Detect which cell encompasses the target text, then output its (X, Y) center coordinate. 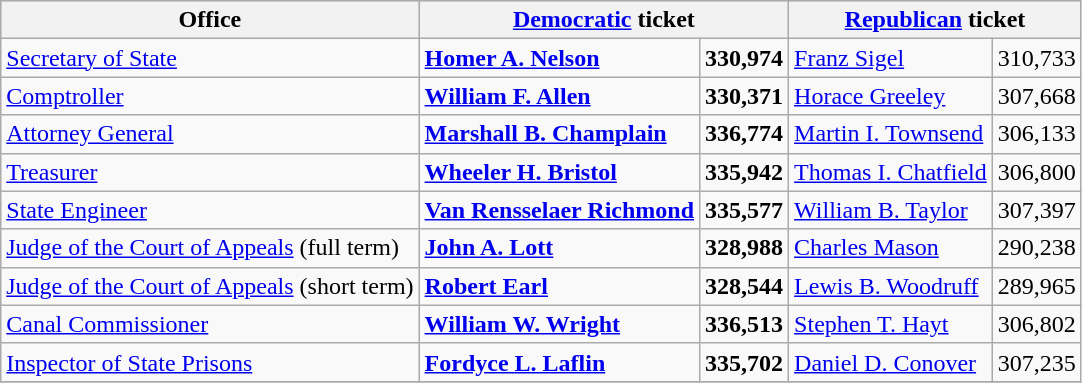
328,988 (744, 248)
Office (210, 20)
Canal Commissioner (210, 324)
328,544 (744, 286)
Horace Greeley (891, 96)
307,235 (1036, 362)
Secretary of State (210, 58)
Lewis B. Woodruff (891, 286)
330,974 (744, 58)
Daniel D. Conover (891, 362)
Robert Earl (559, 286)
330,371 (744, 96)
336,774 (744, 134)
Comptroller (210, 96)
336,513 (744, 324)
Judge of the Court of Appeals (full term) (210, 248)
John A. Lott (559, 248)
Attorney General (210, 134)
Inspector of State Prisons (210, 362)
Fordyce L. Laflin (559, 362)
289,965 (1036, 286)
Thomas I. Chatfield (891, 172)
310,733 (1036, 58)
Stephen T. Hayt (891, 324)
Marshall B. Champlain (559, 134)
306,802 (1036, 324)
Wheeler H. Bristol (559, 172)
Van Rensselaer Richmond (559, 210)
307,397 (1036, 210)
Republican ticket (936, 20)
Democratic ticket (604, 20)
Judge of the Court of Appeals (short term) (210, 286)
William W. Wright (559, 324)
335,702 (744, 362)
Martin I. Townsend (891, 134)
306,133 (1036, 134)
State Engineer (210, 210)
306,800 (1036, 172)
335,577 (744, 210)
William B. Taylor (891, 210)
Charles Mason (891, 248)
290,238 (1036, 248)
307,668 (1036, 96)
Treasurer (210, 172)
William F. Allen (559, 96)
335,942 (744, 172)
Franz Sigel (891, 58)
Homer A. Nelson (559, 58)
